Pinpoint the cell where the given text exists, returning its [x, y] midpoint coordinate. 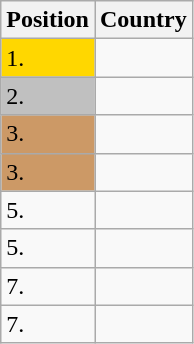
1. [48, 58]
Country [143, 20]
Position [48, 20]
2. [48, 96]
